Find where the given text appears and provide that cell's center as (X, Y) coordinate. 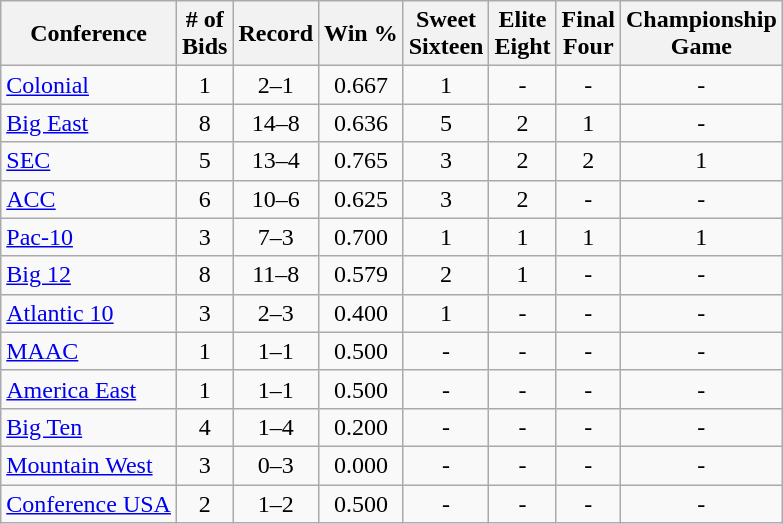
0.636 (362, 123)
# of Bids (204, 34)
Big 12 (89, 275)
0.000 (362, 465)
Elite Eight (522, 34)
Colonial (89, 85)
Championship Game (701, 34)
14–8 (276, 123)
0.200 (362, 427)
0.400 (362, 313)
Pac-10 (89, 237)
Conference (89, 34)
Conference USA (89, 503)
Big East (89, 123)
SEC (89, 161)
Record (276, 34)
Mountain West (89, 465)
0.667 (362, 85)
0.625 (362, 199)
1–4 (276, 427)
1–2 (276, 503)
2–3 (276, 313)
0–3 (276, 465)
Win % (362, 34)
America East (89, 389)
Atlantic 10 (89, 313)
11–8 (276, 275)
13–4 (276, 161)
10–6 (276, 199)
2–1 (276, 85)
0.579 (362, 275)
MAAC (89, 351)
0.765 (362, 161)
0.700 (362, 237)
Big Ten (89, 427)
Final Four (588, 34)
ACC (89, 199)
Sweet Sixteen (446, 34)
7–3 (276, 237)
4 (204, 427)
6 (204, 199)
